Output the [x, y] coordinate of the center of the cell containing the given text.  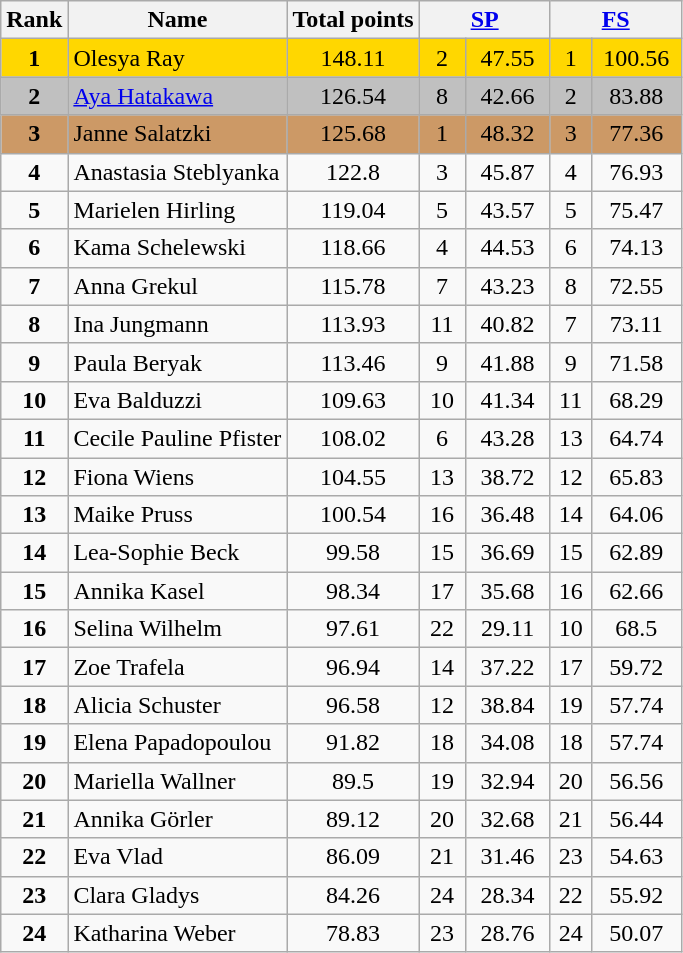
28.76 [508, 933]
Aya Hatakawa [178, 96]
Annika Kasel [178, 591]
Anna Grekul [178, 286]
28.34 [508, 895]
41.34 [508, 400]
40.82 [508, 324]
56.44 [636, 819]
Janne Salatzki [178, 134]
71.58 [636, 362]
109.63 [353, 400]
72.55 [636, 286]
Alicia Schuster [178, 705]
Katharina Weber [178, 933]
97.61 [353, 629]
148.11 [353, 58]
41.88 [508, 362]
Clara Gladys [178, 895]
119.04 [353, 210]
48.32 [508, 134]
89.5 [353, 781]
126.54 [353, 96]
32.68 [508, 819]
96.94 [353, 667]
86.09 [353, 857]
118.66 [353, 248]
113.93 [353, 324]
73.11 [636, 324]
38.84 [508, 705]
55.92 [636, 895]
38.72 [508, 477]
64.06 [636, 515]
Eva Vlad [178, 857]
Total points [353, 20]
104.55 [353, 477]
Mariella Wallner [178, 781]
47.55 [508, 58]
37.22 [508, 667]
84.26 [353, 895]
99.58 [353, 553]
Maike Pruss [178, 515]
45.87 [508, 172]
SP [484, 20]
115.78 [353, 286]
43.57 [508, 210]
74.13 [636, 248]
56.56 [636, 781]
32.94 [508, 781]
Olesya Ray [178, 58]
96.58 [353, 705]
Selina Wilhelm [178, 629]
36.69 [508, 553]
Marielen Hirling [178, 210]
65.83 [636, 477]
125.68 [353, 134]
Zoe Trafela [178, 667]
Kama Schelewski [178, 248]
91.82 [353, 743]
59.72 [636, 667]
78.83 [353, 933]
122.8 [353, 172]
36.48 [508, 515]
44.53 [508, 248]
100.54 [353, 515]
113.46 [353, 362]
Anastasia Steblyanka [178, 172]
54.63 [636, 857]
108.02 [353, 438]
Annika Görler [178, 819]
43.23 [508, 286]
76.93 [636, 172]
Eva Balduzzi [178, 400]
64.74 [636, 438]
43.28 [508, 438]
Fiona Wiens [178, 477]
Paula Beryak [178, 362]
Rank [34, 20]
35.68 [508, 591]
Elena Papadopoulou [178, 743]
Name [178, 20]
34.08 [508, 743]
50.07 [636, 933]
98.34 [353, 591]
29.11 [508, 629]
68.29 [636, 400]
FS [616, 20]
62.66 [636, 591]
31.46 [508, 857]
Ina Jungmann [178, 324]
83.88 [636, 96]
68.5 [636, 629]
89.12 [353, 819]
77.36 [636, 134]
75.47 [636, 210]
62.89 [636, 553]
42.66 [508, 96]
Lea-Sophie Beck [178, 553]
Cecile Pauline Pfister [178, 438]
100.56 [636, 58]
